Locate the cell with the specified text and output its [X, Y] center coordinate. 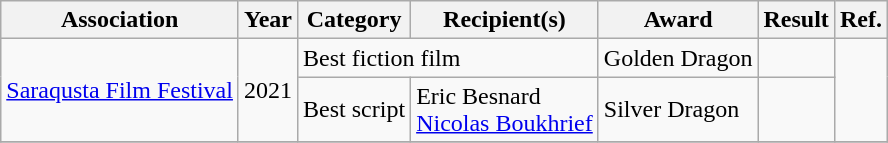
Association [120, 20]
Best script [354, 110]
Ref. [860, 20]
2021 [268, 90]
Award [678, 20]
Recipient(s) [505, 20]
Category [354, 20]
Silver Dragon [678, 110]
Saraqusta Film Festival [120, 90]
Golden Dragon [678, 58]
Best fiction film [448, 58]
Year [268, 20]
Eric BesnardNicolas Boukhrief [505, 110]
Result [796, 20]
